Provide the (x, y) coordinate of the cell's center where the given text is located.  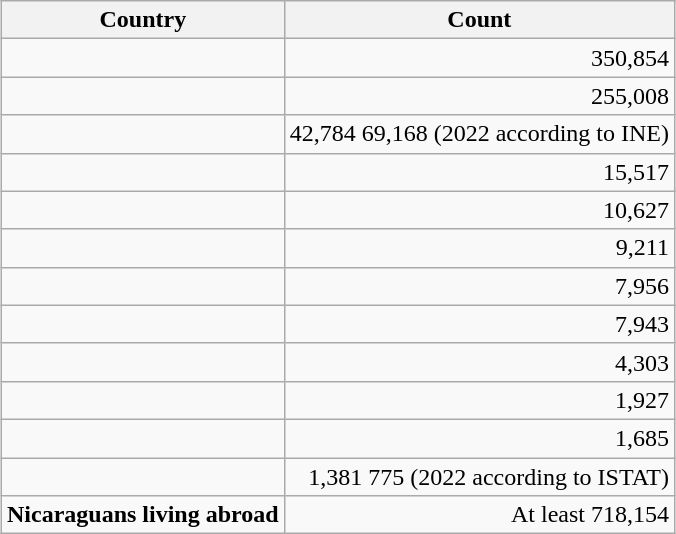
15,517 (479, 172)
1,381 775 (2022 according to ISTAT) (479, 477)
Count (479, 20)
Country (142, 20)
1,685 (479, 438)
255,008 (479, 96)
7,956 (479, 286)
350,854 (479, 58)
1,927 (479, 400)
At least 718,154 (479, 515)
42,784 69,168 (2022 according to INE) (479, 134)
10,627 (479, 210)
9,211 (479, 248)
4,303 (479, 362)
7,943 (479, 324)
Nicaraguans living abroad (142, 515)
